Scan for the cell matching the given text and deliver its (X, Y) coordinate at center. 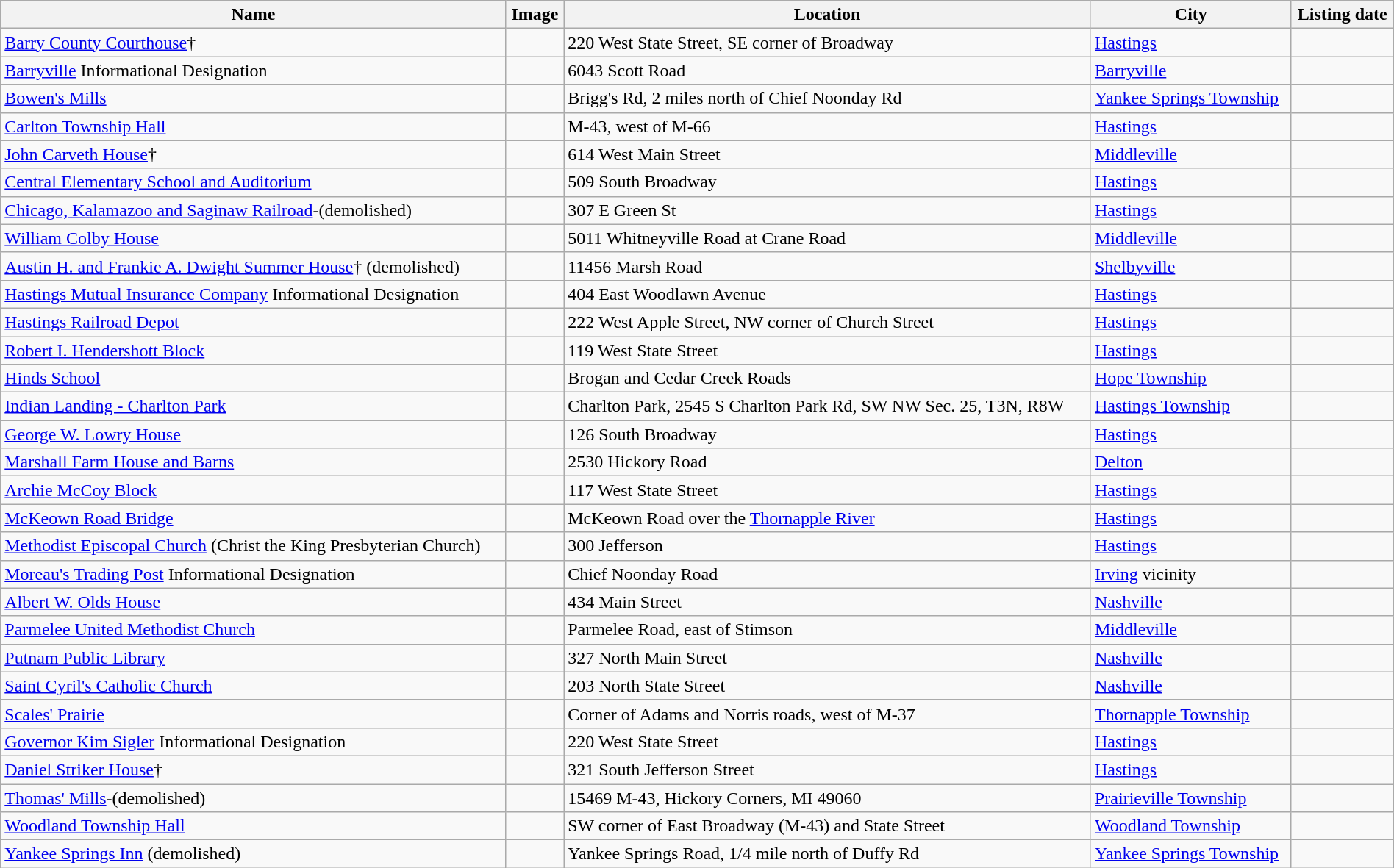
Image (535, 15)
Putnam Public Library (254, 658)
Chief Noonday Road (828, 574)
Location (828, 15)
2530 Hickory Road (828, 462)
Brigg's Rd, 2 miles north of Chief Noonday Rd (828, 98)
McKeown Road over the Thornapple River (828, 518)
Robert I. Hendershott Block (254, 351)
Austin H. and Frankie A. Dwight Summer House† (demolished) (254, 266)
614 West Main Street (828, 154)
220 West State Street (828, 742)
Governor Kim Sigler Informational Designation (254, 742)
Carlton Township Hall (254, 126)
Moreau's Trading Post Informational Designation (254, 574)
Barryville Informational Designation (254, 71)
404 East Woodlawn Avenue (828, 294)
220 West State Street, SE corner of Broadway (828, 43)
327 North Main Street (828, 658)
Irving vicinity (1191, 574)
5011 Whitneyville Road at Crane Road (828, 238)
Hastings Mutual Insurance Company Informational Designation (254, 294)
119 West State Street (828, 351)
Prairieville Township (1191, 797)
Yankee Springs Inn (demolished) (254, 854)
George W. Lowry House (254, 434)
307 E Green St (828, 210)
Thornapple Township (1191, 714)
321 South Jefferson Street (828, 770)
Barry County Courthouse† (254, 43)
Bowen's Mills (254, 98)
Delton (1191, 462)
Hastings Township (1191, 406)
6043 Scott Road (828, 71)
222 West Apple Street, NW corner of Church Street (828, 322)
Brogan and Cedar Creek Roads (828, 379)
SW corner of East Broadway (M-43) and State Street (828, 826)
Marshall Farm House and Barns (254, 462)
City (1191, 15)
Listing date (1343, 15)
Parmelee United Methodist Church (254, 630)
Methodist Episcopal Church (Christ the King Presbyterian Church) (254, 546)
Indian Landing - Charlton Park (254, 406)
William Colby House (254, 238)
Archie McCoy Block (254, 490)
Chicago, Kalamazoo and Saginaw Railroad-(demolished) (254, 210)
Charlton Park, 2545 S Charlton Park Rd, SW NW Sec. 25, T3N, R8W (828, 406)
Parmelee Road, east of Stimson (828, 630)
Thomas' Mills-(demolished) (254, 797)
300 Jefferson (828, 546)
Barryville (1191, 71)
M-43, west of M-66 (828, 126)
15469 M-43, Hickory Corners, MI 49060 (828, 797)
Hastings Railroad Depot (254, 322)
Saint Cyril's Catholic Church (254, 686)
434 Main Street (828, 602)
John Carveth House† (254, 154)
117 West State Street (828, 490)
Name (254, 15)
Albert W. Olds House (254, 602)
Hinds School (254, 379)
Woodland Township Hall (254, 826)
126 South Broadway (828, 434)
Shelbyville (1191, 266)
Scales' Prairie (254, 714)
McKeown Road Bridge (254, 518)
Woodland Township (1191, 826)
11456 Marsh Road (828, 266)
Yankee Springs Road, 1/4 mile north of Duffy Rd (828, 854)
509 South Broadway (828, 182)
Daniel Striker House† (254, 770)
Central Elementary School and Auditorium (254, 182)
203 North State Street (828, 686)
Corner of Adams and Norris roads, west of M-37 (828, 714)
Hope Township (1191, 379)
